Find where the given text appears and provide that cell's center as (X, Y) coordinate. 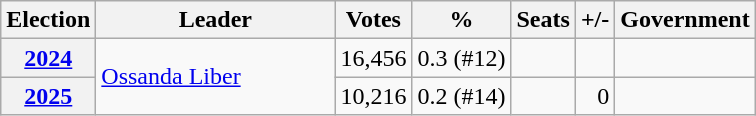
2024 (48, 58)
0.3 (#12) (462, 58)
Ossanda Liber (216, 77)
+/- (594, 20)
Leader (216, 20)
2025 (48, 96)
16,456 (374, 58)
Election (48, 20)
Government (685, 20)
10,216 (374, 96)
Seats (543, 20)
0.2 (#14) (462, 96)
Votes (374, 20)
0 (594, 96)
% (462, 20)
